Return [X, Y] of the center of cell containing provided text 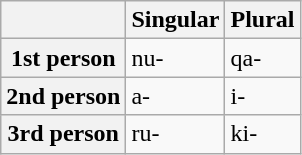
Plural [262, 20]
Singular [176, 20]
3rd person [64, 134]
ki- [262, 134]
i- [262, 96]
ru- [176, 134]
1st person [64, 58]
qa- [262, 58]
2nd person [64, 96]
a- [176, 96]
nu- [176, 58]
